Output the (x, y) coordinate of the center of the cell containing the given text.  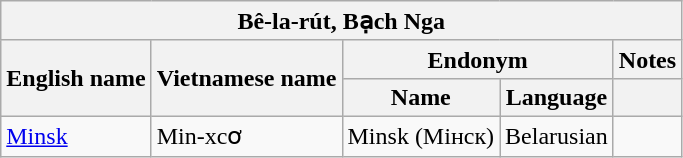
English name (76, 78)
Endonym (478, 59)
Minsk (76, 136)
Minsk (Мінск) (421, 136)
Notes (647, 59)
Bê-la-rút, Bạch Nga (342, 21)
Language (557, 97)
Belarusian (557, 136)
Vietnamese name (246, 78)
Name (421, 97)
Min-xcơ (246, 136)
